Provide the (x, y) coordinate of the cell's center where the given text is located.  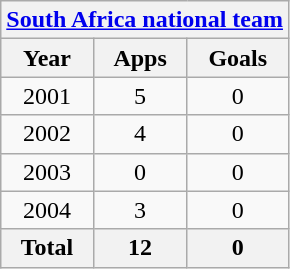
Year (47, 58)
4 (140, 134)
12 (140, 248)
2004 (47, 210)
South Africa national team (145, 20)
2002 (47, 134)
Goals (238, 58)
Apps (140, 58)
Total (47, 248)
5 (140, 96)
2001 (47, 96)
2003 (47, 172)
3 (140, 210)
